Detect which cell encompasses the target text, then output its [X, Y] center coordinate. 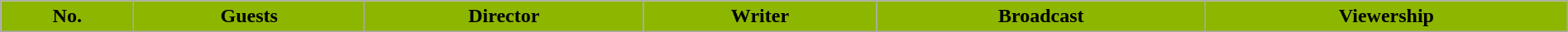
Director [504, 16]
No. [68, 16]
Viewership [1387, 16]
Guests [250, 16]
Writer [760, 16]
Broadcast [1041, 16]
